Scan for the cell matching the given text and deliver its [x, y] coordinate at center. 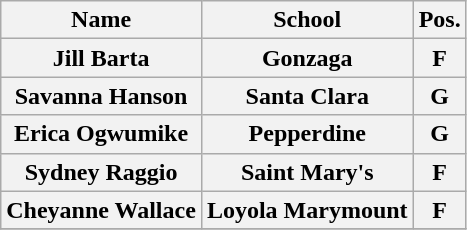
Loyola Marymount [307, 210]
Saint Mary's [307, 172]
Pepperdine [307, 134]
School [307, 20]
Name [102, 20]
Erica Ogwumike [102, 134]
Jill Barta [102, 58]
Cheyanne Wallace [102, 210]
Savanna Hanson [102, 96]
Pos. [440, 20]
Santa Clara [307, 96]
Gonzaga [307, 58]
Sydney Raggio [102, 172]
